Capture the cell that displays the provided text and extract its (X, Y) central coordinate. 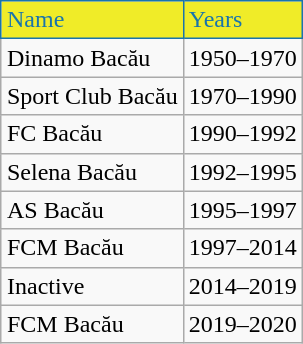
Years (242, 20)
AS Bacău (92, 210)
FC Bacău (92, 134)
Name (92, 20)
1992–1995 (242, 172)
Inactive (92, 286)
Sport Club Bacău (92, 96)
2019–2020 (242, 324)
1990–1992 (242, 134)
2014–2019 (242, 286)
1997–2014 (242, 248)
1995–1997 (242, 210)
Selena Bacău (92, 172)
1970–1990 (242, 96)
1950–1970 (242, 58)
Dinamo Bacău (92, 58)
